Output the [x, y] coordinate of the center of the cell containing the given text.  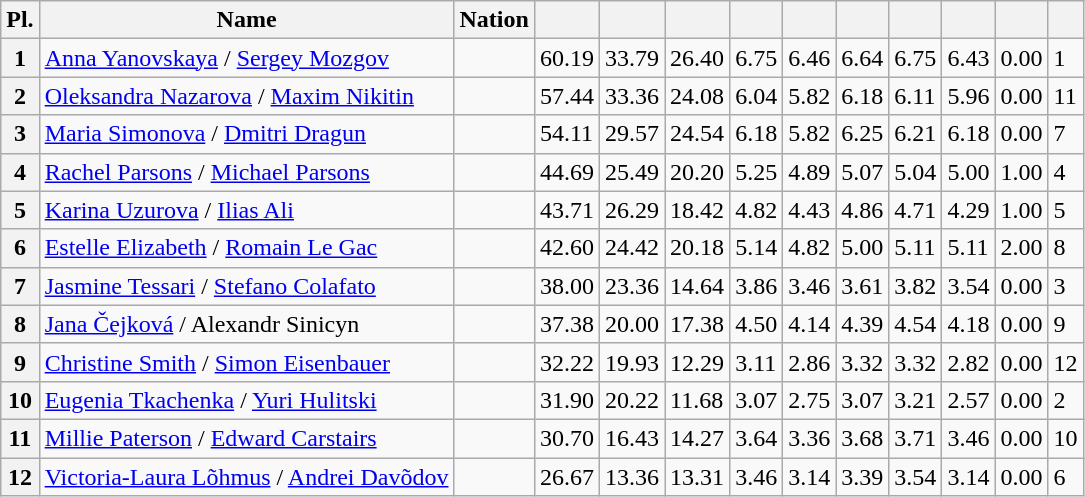
Estelle Elizabeth / Romain Le Gac [246, 248]
Christine Smith / Simon Eisenbauer [246, 362]
30.70 [566, 438]
6.25 [862, 134]
3.82 [916, 286]
3.86 [756, 286]
6.04 [756, 96]
4.43 [810, 210]
4.29 [968, 210]
20.00 [632, 324]
25.49 [632, 172]
6.11 [916, 96]
2.86 [810, 362]
13.31 [698, 477]
3.11 [756, 362]
6.46 [810, 58]
4.71 [916, 210]
6.21 [916, 134]
54.11 [566, 134]
26.40 [698, 58]
Oleksandra Nazarova / Maxim Nikitin [246, 96]
18.42 [698, 210]
Nation [494, 20]
24.54 [698, 134]
31.90 [566, 400]
4.39 [862, 324]
14.27 [698, 438]
6.43 [968, 58]
Maria Simonova / Dmitri Dragun [246, 134]
57.44 [566, 96]
3.36 [810, 438]
2.75 [810, 400]
16.43 [632, 438]
Jana Čejková / Alexandr Sinicyn [246, 324]
Eugenia Tkachenka / Yuri Hulitski [246, 400]
24.08 [698, 96]
17.38 [698, 324]
37.38 [566, 324]
Anna Yanovskaya / Sergey Mozgov [246, 58]
33.79 [632, 58]
5.25 [756, 172]
29.57 [632, 134]
2.57 [968, 400]
33.36 [632, 96]
26.29 [632, 210]
42.60 [566, 248]
4.14 [810, 324]
3.71 [916, 438]
Victoria-Laura Lõhmus / Andrei Davõdov [246, 477]
13.36 [632, 477]
2.00 [1022, 248]
5.96 [968, 96]
26.67 [566, 477]
14.64 [698, 286]
2.82 [968, 362]
3.39 [862, 477]
20.20 [698, 172]
6.64 [862, 58]
20.22 [632, 400]
Rachel Parsons / Michael Parsons [246, 172]
38.00 [566, 286]
5.14 [756, 248]
4.54 [916, 324]
3.68 [862, 438]
24.42 [632, 248]
Karina Uzurova / Ilias Ali [246, 210]
44.69 [566, 172]
Pl. [20, 20]
5.07 [862, 172]
32.22 [566, 362]
11.68 [698, 400]
20.18 [698, 248]
43.71 [566, 210]
5.04 [916, 172]
4.89 [810, 172]
12.29 [698, 362]
60.19 [566, 58]
4.86 [862, 210]
Jasmine Tessari / Stefano Colafato [246, 286]
3.61 [862, 286]
Millie Paterson / Edward Carstairs [246, 438]
19.93 [632, 362]
3.21 [916, 400]
3.64 [756, 438]
23.36 [632, 286]
4.50 [756, 324]
4.18 [968, 324]
Name [246, 20]
